Find where the given text appears and provide that cell's center as [x, y] coordinate. 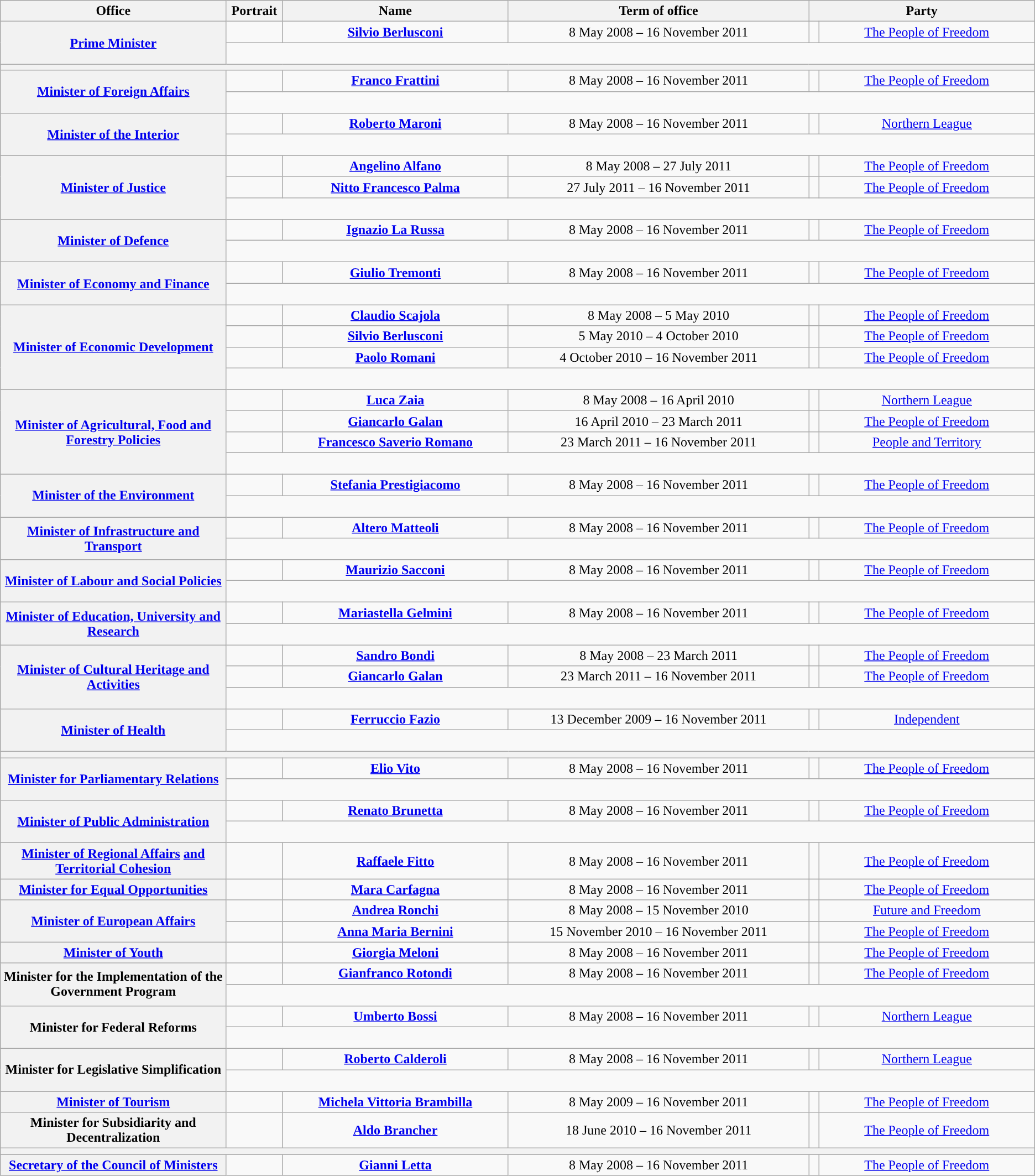
Maurizio Sacconi [395, 570]
Altero Matteoli [395, 528]
15 November 2010 – 16 November 2011 [658, 932]
Raffaele Fitto [395, 861]
Angelino Alfano [395, 166]
Aldo Brancher [395, 1131]
8 May 2008 – 5 May 2010 [658, 315]
Office [113, 11]
Minister of the Interior [113, 134]
People and Territory [927, 442]
Franco Frattini [395, 81]
Gianni Letta [395, 1165]
Elio Vito [395, 768]
Minister of Cultural Heritage and Activities [113, 677]
13 December 2009 – 16 November 2011 [658, 719]
Party [922, 11]
Minister of Economy and Finance [113, 283]
Mariastella Gelmini [395, 613]
16 April 2010 – 23 March 2011 [658, 421]
5 May 2010 – 4 October 2010 [658, 336]
Minister of Justice [113, 187]
Giulio Tremonti [395, 273]
8 May 2008 – 23 March 2011 [658, 655]
Minister for Federal Reforms [113, 1027]
Stefania Prestigiacomo [395, 485]
Minister of Public Administration [113, 822]
Name [395, 11]
Minister for the Implementation of the Government Program [113, 985]
Minister for Subsidiarity and Decentralization [113, 1131]
Minister of Education, University and Research [113, 624]
Minister of Regional Affairs and Territorial Cohesion [113, 861]
Ignazio La Russa [395, 230]
Claudio Scajola [395, 315]
Minister for Equal Opportunities [113, 889]
Mara Carfagna [395, 889]
Minister of Foreign Affairs [113, 92]
27 July 2011 – 16 November 2011 [658, 187]
Paolo Romani [395, 357]
Minister of Tourism [113, 1102]
Minister of Infrastructure and Transport [113, 539]
Prime Minister [113, 43]
Minister of Agricultural, Food and Forestry Policies [113, 431]
18 June 2010 – 16 November 2011 [658, 1131]
Minister of Economic Development [113, 347]
Gianfranco Rotondi [395, 974]
8 May 2008 – 15 November 2010 [658, 910]
Secretary of the Council of Ministers [113, 1165]
Independent [927, 719]
8 May 2009 – 16 November 2011 [658, 1102]
Nitto Francesco Palma [395, 187]
Andrea Ronchi [395, 910]
Portrait [254, 11]
Minister for Legislative Simplification [113, 1070]
Roberto Maroni [395, 123]
Luca Zaia [395, 400]
4 October 2010 – 16 November 2011 [658, 357]
Term of office [658, 11]
Minister of Labour and Social Policies [113, 581]
Michela Vittoria Brambilla [395, 1102]
Anna Maria Bernini [395, 932]
Francesco Saverio Romano [395, 442]
Ferruccio Fazio [395, 719]
Minister for Parliamentary Relations [113, 779]
Roberto Calderoli [395, 1059]
8 May 2008 – 27 July 2011 [658, 166]
Giorgia Meloni [395, 953]
Minister of Youth [113, 953]
Sandro Bondi [395, 655]
Minister of Health [113, 730]
Future and Freedom [927, 910]
8 May 2008 – 16 April 2010 [658, 400]
Minister of the Environment [113, 496]
Minister of Defence [113, 241]
Minister of European Affairs [113, 921]
Renato Brunetta [395, 811]
Umberto Bossi [395, 1016]
